Locate the cell with the specified text and output its (X, Y) center coordinate. 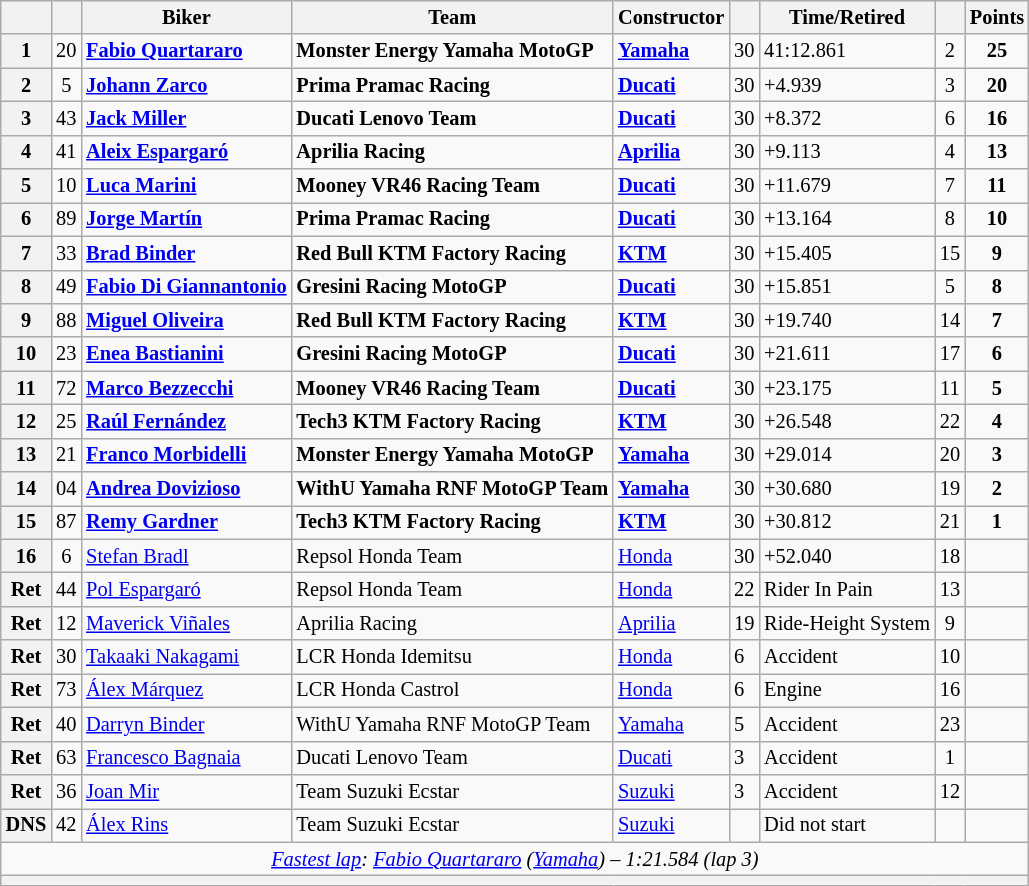
Joan Mir (186, 791)
+52.040 (847, 556)
Constructor (671, 17)
33 (66, 253)
73 (66, 690)
42 (66, 825)
Aleix Espargaró (186, 152)
Biker (186, 17)
Álex Rins (186, 825)
63 (66, 758)
Stefan Bradl (186, 556)
+26.548 (847, 421)
41 (66, 152)
Takaaki Nakagami (186, 657)
Raúl Fernández (186, 421)
40 (66, 724)
Miguel Oliveira (186, 320)
17 (950, 354)
+30.680 (847, 489)
+30.812 (847, 522)
+4.939 (847, 85)
Andrea Dovizioso (186, 489)
+23.175 (847, 388)
Francesco Bagnaia (186, 758)
+15.405 (847, 253)
Team (452, 17)
Time/Retired (847, 17)
+29.014 (847, 455)
Points (997, 17)
Álex Márquez (186, 690)
DNS (26, 825)
Pol Espargaró (186, 589)
Did not start (847, 825)
Maverick Viñales (186, 623)
Johann Zarco (186, 85)
Fabio Di Giannantonio (186, 287)
Rider In Pain (847, 589)
LCR Honda Castrol (452, 690)
Franco Morbidelli (186, 455)
Engine (847, 690)
+11.679 (847, 186)
87 (66, 522)
04 (66, 489)
Fastest lap: Fabio Quartararo (Yamaha) – 1:21.584 (lap 3) (515, 859)
72 (66, 388)
44 (66, 589)
43 (66, 118)
Jack Miller (186, 118)
Darryn Binder (186, 724)
Ride-Height System (847, 623)
41:12.861 (847, 51)
Marco Bezzecchi (186, 388)
Remy Gardner (186, 522)
+19.740 (847, 320)
36 (66, 791)
Luca Marini (186, 186)
LCR Honda Idemitsu (452, 657)
+15.851 (847, 287)
Fabio Quartararo (186, 51)
Brad Binder (186, 253)
49 (66, 287)
88 (66, 320)
89 (66, 219)
Jorge Martín (186, 219)
Enea Bastianini (186, 354)
+13.164 (847, 219)
18 (950, 556)
+8.372 (847, 118)
+21.611 (847, 354)
+9.113 (847, 152)
